Detect which cell encompasses the target text, then output its (X, Y) center coordinate. 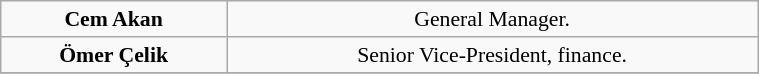
General Manager. (492, 19)
Ömer Çelik (114, 55)
Senior Vice-President, finance. (492, 55)
Cem Akan (114, 19)
